Output the (x, y) coordinate of the center of the cell containing the given text.  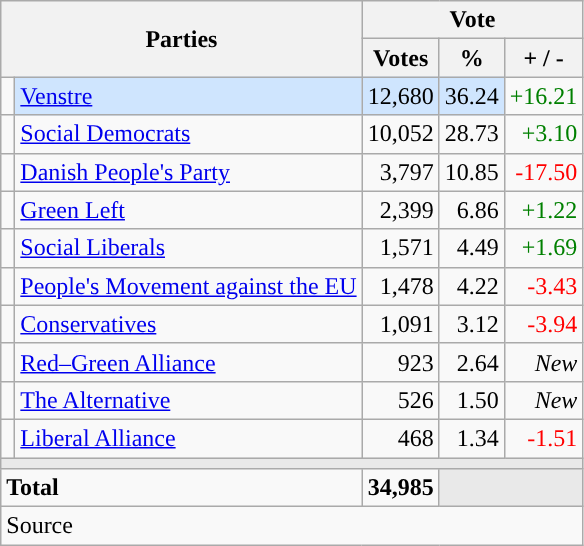
Social Liberals (188, 248)
36.24 (472, 96)
10.85 (472, 172)
-17.50 (544, 172)
468 (400, 438)
2,399 (400, 210)
12,680 (400, 96)
1.34 (472, 438)
Vote (472, 20)
34,985 (400, 488)
526 (400, 400)
Liberal Alliance (188, 438)
Votes (400, 58)
3.12 (472, 324)
3,797 (400, 172)
28.73 (472, 134)
Total (182, 488)
Venstre (188, 96)
+1.22 (544, 210)
1,091 (400, 324)
1,571 (400, 248)
People's Movement against the EU (188, 286)
6.86 (472, 210)
% (472, 58)
4.22 (472, 286)
+1.69 (544, 248)
Social Democrats (188, 134)
The Alternative (188, 400)
+3.10 (544, 134)
Parties (182, 39)
-1.51 (544, 438)
-3.94 (544, 324)
1,478 (400, 286)
Danish People's Party (188, 172)
2.64 (472, 362)
+ / - (544, 58)
1.50 (472, 400)
4.49 (472, 248)
923 (400, 362)
10,052 (400, 134)
Source (292, 526)
Conservatives (188, 324)
Green Left (188, 210)
-3.43 (544, 286)
Red–Green Alliance (188, 362)
+16.21 (544, 96)
